Search for the cell housing the specified text and yield its [x, y] center coordinate. 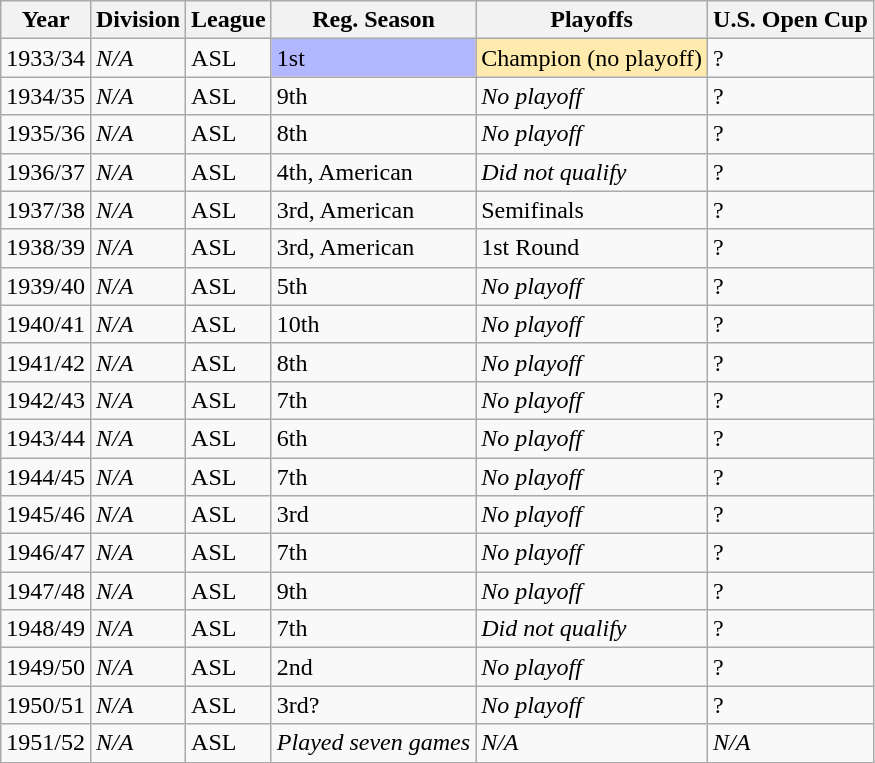
1945/46 [46, 515]
Playoffs [592, 20]
Played seven games [373, 743]
3rd? [373, 705]
1950/51 [46, 705]
1939/40 [46, 286]
1951/52 [46, 743]
10th [373, 324]
1942/43 [46, 400]
1937/38 [46, 210]
4th, American [373, 172]
1946/47 [46, 553]
Year [46, 20]
1943/44 [46, 438]
1934/35 [46, 96]
1944/45 [46, 477]
2nd [373, 667]
3rd [373, 515]
Champion (no playoff) [592, 58]
1940/41 [46, 324]
1938/39 [46, 248]
Reg. Season [373, 20]
1941/42 [46, 362]
1947/48 [46, 591]
1948/49 [46, 629]
1936/37 [46, 172]
League [229, 20]
Semifinals [592, 210]
1933/34 [46, 58]
Division [138, 20]
1949/50 [46, 667]
6th [373, 438]
5th [373, 286]
1st Round [592, 248]
U.S. Open Cup [791, 20]
1935/36 [46, 134]
1st [373, 58]
